Search for the cell housing the specified text and yield its (X, Y) center coordinate. 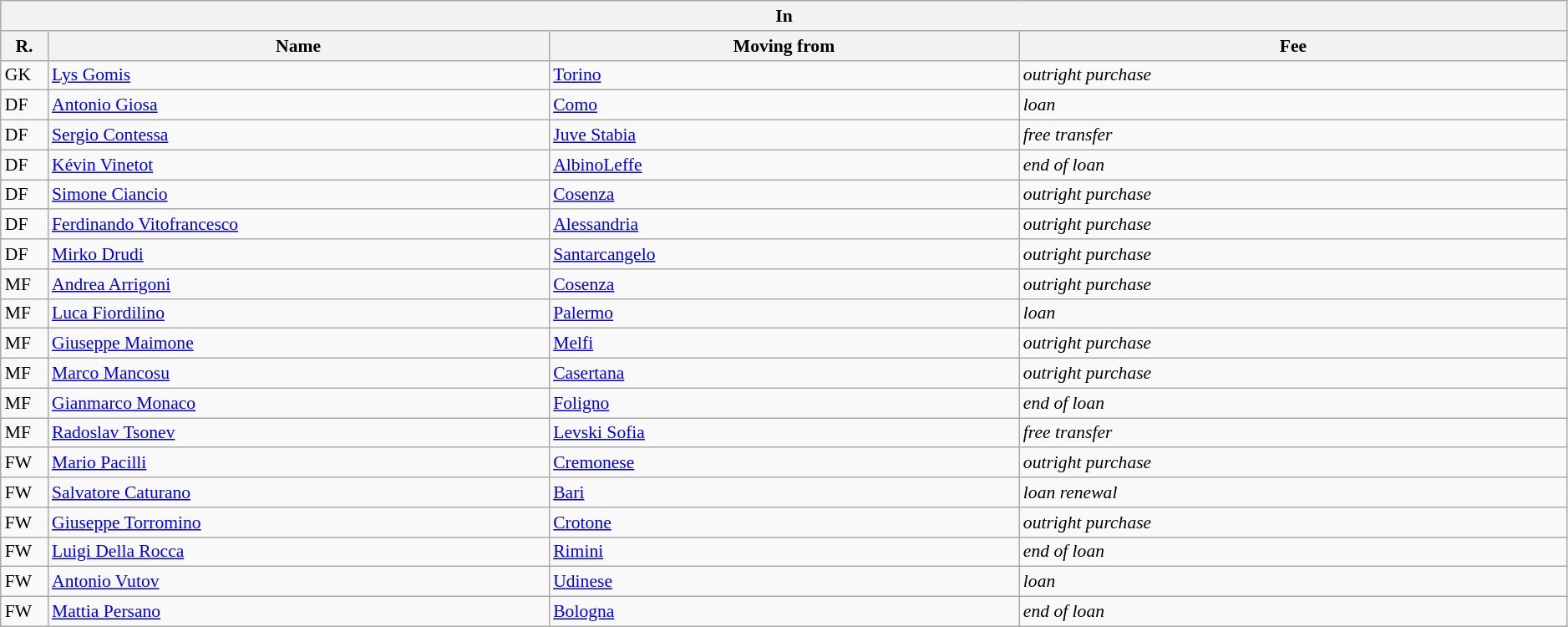
Torino (784, 75)
Gianmarco Monaco (298, 403)
Moving from (784, 46)
Alessandria (784, 225)
Melfi (784, 344)
Santarcangelo (784, 254)
Salvatore Caturano (298, 492)
Lys Gomis (298, 75)
Ferdinando Vitofrancesco (298, 225)
Luca Fiordilino (298, 313)
Como (784, 105)
Name (298, 46)
Sergio Contessa (298, 135)
R. (24, 46)
AlbinoLeffe (784, 165)
Levski Sofia (784, 433)
Simone Ciancio (298, 195)
Mirko Drudi (298, 254)
Radoslav Tsonev (298, 433)
Antonio Giosa (298, 105)
Foligno (784, 403)
Juve Stabia (784, 135)
Casertana (784, 374)
Giuseppe Torromino (298, 522)
In (784, 16)
Rimini (784, 552)
Luigi Della Rocca (298, 552)
Marco Mancosu (298, 374)
Mattia Persano (298, 612)
Fee (1293, 46)
Palermo (784, 313)
Giuseppe Maimone (298, 344)
Bologna (784, 612)
Kévin Vinetot (298, 165)
GK (24, 75)
Andrea Arrigoni (298, 284)
Udinese (784, 582)
Cremonese (784, 463)
Antonio Vutov (298, 582)
Mario Pacilli (298, 463)
loan renewal (1293, 492)
Bari (784, 492)
Crotone (784, 522)
